Output the [x, y] coordinate of the center of the cell containing the given text.  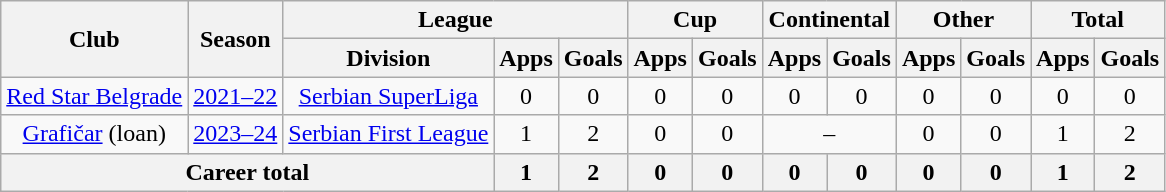
Total [1098, 20]
Grafičar (loan) [94, 134]
Continental [829, 20]
Division [388, 58]
Serbian First League [388, 134]
2023–24 [236, 134]
League [456, 20]
Cup [695, 20]
Season [236, 39]
Red Star Belgrade [94, 96]
2021–22 [236, 96]
Other [963, 20]
Club [94, 39]
Career total [248, 172]
– [829, 134]
Serbian SuperLiga [388, 96]
